Search for the cell housing the specified text and yield its (X, Y) center coordinate. 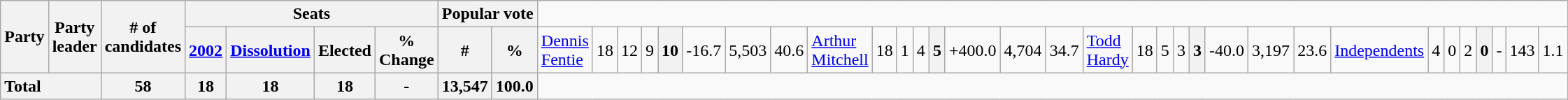
Party leader (74, 36)
100.0 (515, 86)
Arthur Mitchell (840, 50)
13,547 (464, 86)
% (515, 50)
3,197 (1271, 50)
Dennis Fentie (565, 50)
143 (1522, 50)
4,704 (1022, 50)
Dissolution (271, 50)
-40.0 (1227, 50)
1.1 (1553, 50)
# ofcandidates (143, 36)
2 (1469, 50)
Party (24, 36)
Total (50, 86)
Independents (1379, 50)
Todd Hardy (1108, 50)
34.7 (1064, 50)
% Change (406, 50)
58 (143, 86)
9 (650, 50)
+400.0 (972, 50)
Popular vote (487, 14)
# (464, 50)
-16.7 (704, 50)
23.6 (1312, 50)
10 (670, 50)
2002 (206, 50)
Elected (344, 50)
5,503 (748, 50)
1 (905, 50)
40.6 (789, 50)
12 (629, 50)
Seats (312, 14)
